Scan for the cell matching the given text and deliver its (x, y) coordinate at center. 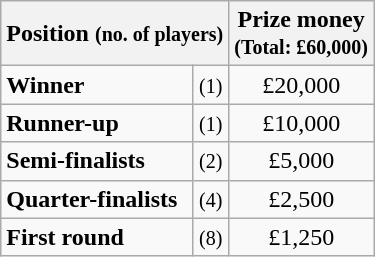
Quarter-finalists (97, 199)
£2,500 (302, 199)
(2) (211, 161)
Prize money(Total: £60,000) (302, 34)
(8) (211, 237)
£1,250 (302, 237)
Runner-up (97, 123)
First round (97, 237)
£5,000 (302, 161)
Winner (97, 85)
£10,000 (302, 123)
£20,000 (302, 85)
Semi-finalists (97, 161)
(4) (211, 199)
Position (no. of players) (115, 34)
